Provide the [X, Y] coordinate of the cell's center where the given text is located.  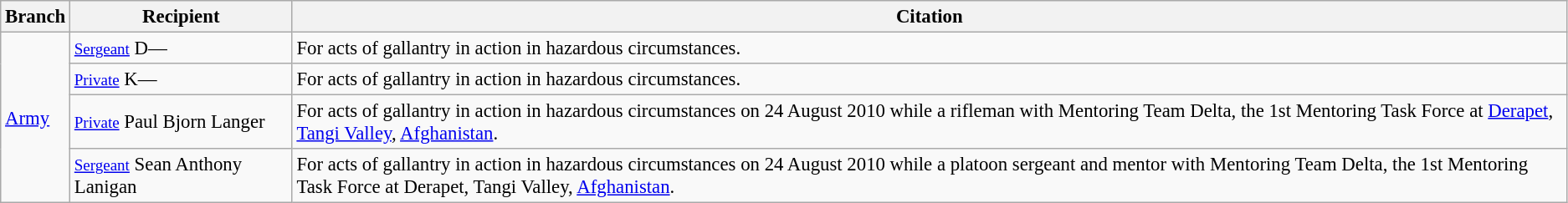
Recipient [182, 17]
Citation [929, 17]
Army [35, 118]
Sergeant Sean Anthony Lanigan [182, 175]
Private K— [182, 79]
Private Paul Bjorn Langer [182, 122]
Branch [35, 17]
Sergeant D— [182, 48]
